Return (x, y) of the center of cell containing provided text 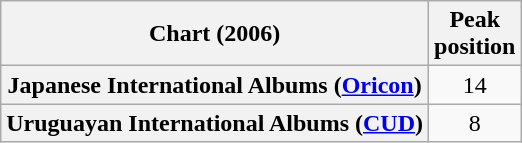
Peakposition (475, 34)
Chart (2006) (215, 34)
Japanese International Albums (Oricon) (215, 85)
14 (475, 85)
8 (475, 123)
Uruguayan International Albums (CUD) (215, 123)
